Provide the [x, y] coordinate of the cell's center where the given text is located.  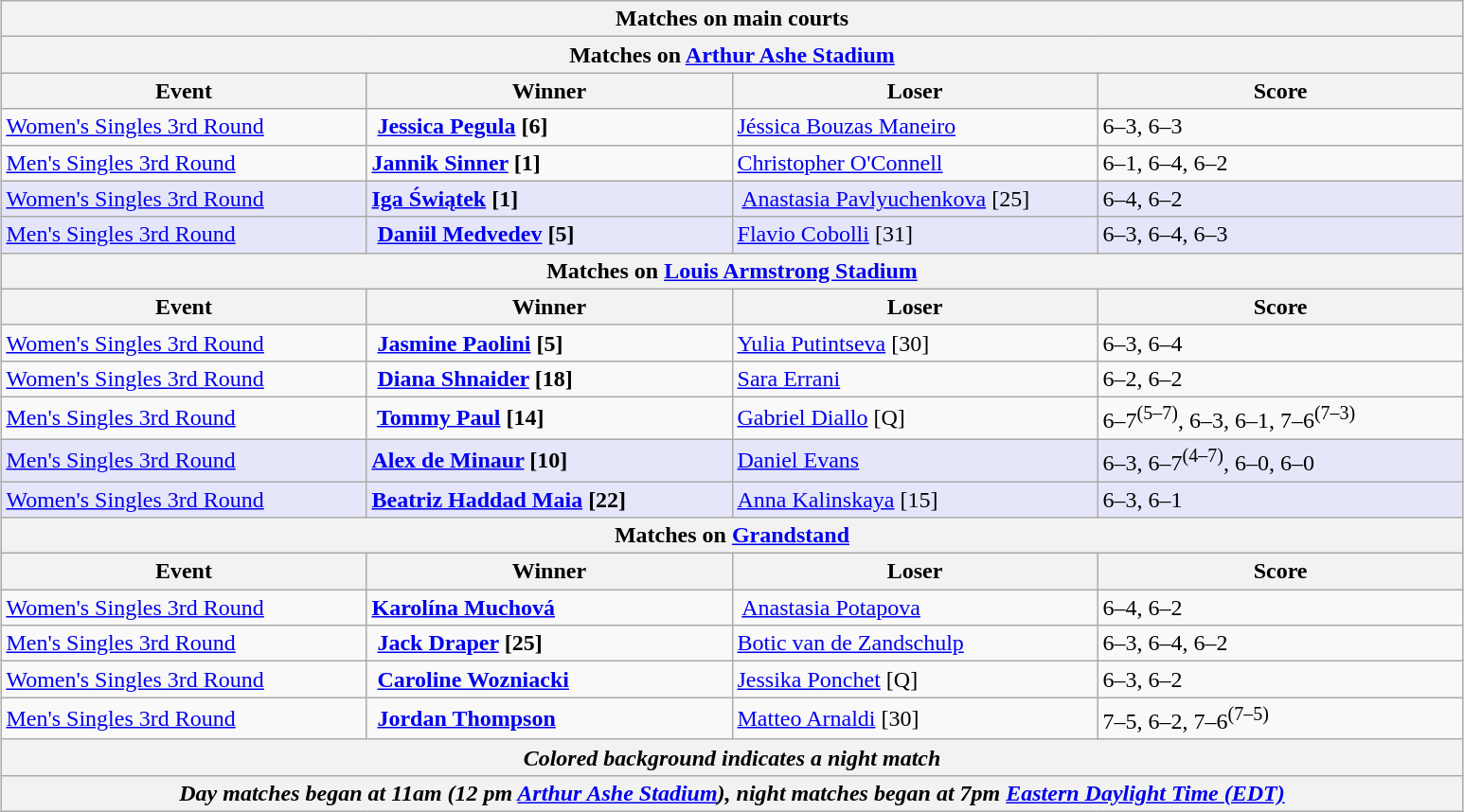
Matteo Arnaldi [30] [915, 719]
6–2, 6–2 [1280, 379]
Matches on main courts [732, 19]
Matches on Louis Armstrong Stadium [732, 271]
Jannik Sinner [1] [549, 163]
Sara Errani [915, 379]
Karolína Muchová [549, 608]
Anastasia Pavlyuchenkova [25] [915, 199]
Jessica Pegula [6] [549, 127]
Beatriz Haddad Maia [22] [549, 500]
Jack Draper [25] [549, 644]
Anastasia Potapova [915, 608]
Matches on Grandstand [732, 536]
Flavio Cobolli [31] [915, 235]
Alex de Minaur [10] [549, 460]
Iga Świątek [1] [549, 199]
6–3, 6–2 [1280, 680]
Anna Kalinskaya [15] [915, 500]
Diana Shnaider [18] [549, 379]
6–3, 6–4 [1280, 343]
Daniel Evans [915, 460]
6–3, 6–4, 6–2 [1280, 644]
Caroline Wozniacki [549, 680]
Jessika Ponchet [Q] [915, 680]
6–7(5–7), 6–3, 6–1, 7–6(7–3) [1280, 418]
Colored background indicates a night match [732, 757]
Yulia Putintseva [30] [915, 343]
Matches on Arthur Ashe Stadium [732, 55]
Daniil Medvedev [5] [549, 235]
Gabriel Diallo [Q] [915, 418]
Botic van de Zandschulp [915, 644]
6–3, 6–4, 6–3 [1280, 235]
Jordan Thompson [549, 719]
7–5, 6–2, 7–6(7–5) [1280, 719]
6–3, 6–1 [1280, 500]
Day matches began at 11am (12 pm Arthur Ashe Stadium), night matches began at 7pm Eastern Daylight Time (EDT) [732, 794]
Jasmine Paolini [5] [549, 343]
Tommy Paul [14] [549, 418]
Christopher O'Connell [915, 163]
6–1, 6–4, 6–2 [1280, 163]
6–3, 6–7(4–7), 6–0, 6–0 [1280, 460]
Jéssica Bouzas Maneiro [915, 127]
6–3, 6–3 [1280, 127]
